From the cell containing the given text, extract its center point as (x, y) coordinate. 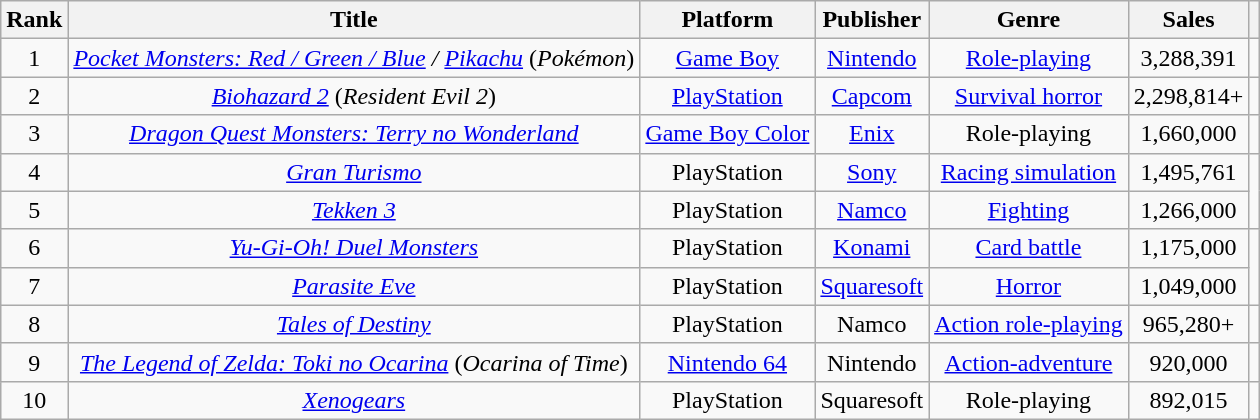
Game Boy (728, 58)
Biohazard 2 (Resident Evil 2) (354, 96)
Konami (872, 248)
1,495,761 (1188, 172)
965,280+ (1188, 324)
Tales of Destiny (354, 324)
Action role-playing (1029, 324)
7 (34, 286)
Title (354, 20)
Yu-Gi-Oh! Duel Monsters (354, 248)
5 (34, 210)
892,015 (1188, 400)
Nintendo 64 (728, 362)
Action-adventure (1029, 362)
1,049,000 (1188, 286)
Tekken 3 (354, 210)
1,660,000 (1188, 134)
1,266,000 (1188, 210)
3,288,391 (1188, 58)
Sales (1188, 20)
Fighting (1029, 210)
6 (34, 248)
1,175,000 (1188, 248)
Xenogears (354, 400)
2,298,814+ (1188, 96)
The Legend of Zelda: Toki no Ocarina (Ocarina of Time) (354, 362)
Genre (1029, 20)
2 (34, 96)
8 (34, 324)
Sony (872, 172)
Racing simulation (1029, 172)
3 (34, 134)
Parasite Eve (354, 286)
1 (34, 58)
Card battle (1029, 248)
Survival horror (1029, 96)
Pocket Monsters: Red / Green / Blue / Pikachu (Pokémon) (354, 58)
10 (34, 400)
920,000 (1188, 362)
Gran Turismo (354, 172)
Rank (34, 20)
Enix (872, 134)
Capcom (872, 96)
Publisher (872, 20)
Dragon Quest Monsters: Terry no Wonderland (354, 134)
9 (34, 362)
Platform (728, 20)
Game Boy Color (728, 134)
Horror (1029, 286)
4 (34, 172)
